Return the (x, y) coordinate for the center point of the cell that contains the specified text.  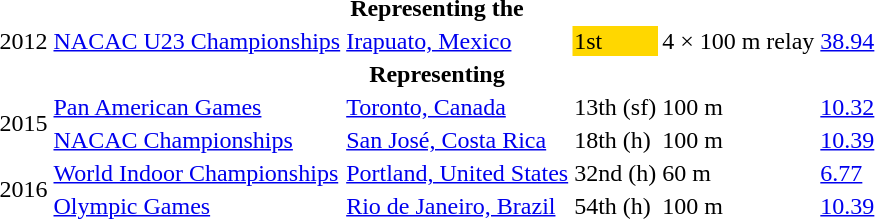
Toronto, Canada (458, 107)
4 × 100 m relay (738, 41)
60 m (738, 173)
18th (h) (616, 140)
NACAC Championships (197, 140)
San José, Costa Rica (458, 140)
Portland, United States (458, 173)
NACAC U23 Championships (197, 41)
Pan American Games (197, 107)
Irapuato, Mexico (458, 41)
1st (616, 41)
World Indoor Championships (197, 173)
32nd (h) (616, 173)
13th (sf) (616, 107)
